Detect which cell encompasses the target text, then output its [x, y] center coordinate. 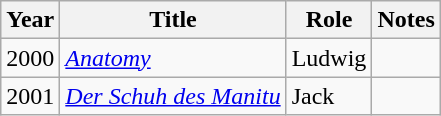
Der Schuh des Manitu [173, 96]
2001 [30, 96]
Year [30, 20]
Notes [406, 20]
Ludwig [329, 58]
Anatomy [173, 58]
Role [329, 20]
2000 [30, 58]
Jack [329, 96]
Title [173, 20]
